Output the (X, Y) coordinate of the center of the cell containing the given text.  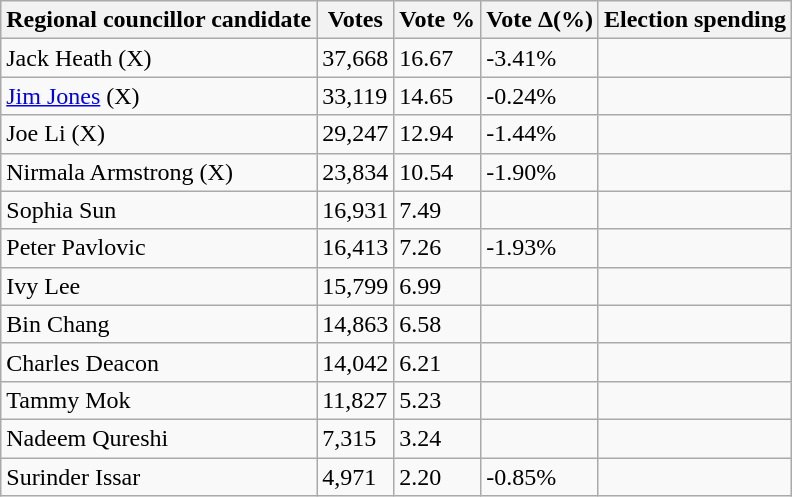
33,119 (356, 96)
16.67 (438, 58)
7.26 (438, 248)
15,799 (356, 286)
7.49 (438, 210)
Nadeem Qureshi (159, 438)
6.99 (438, 286)
14,863 (356, 324)
-1.93% (540, 248)
23,834 (356, 172)
5.23 (438, 400)
Nirmala Armstrong (X) (159, 172)
-1.90% (540, 172)
4,971 (356, 477)
Vote % (438, 20)
11,827 (356, 400)
Joe Li (X) (159, 134)
29,247 (356, 134)
6.21 (438, 362)
Votes (356, 20)
3.24 (438, 438)
6.58 (438, 324)
10.54 (438, 172)
Charles Deacon (159, 362)
Jim Jones (X) (159, 96)
14.65 (438, 96)
Ivy Lee (159, 286)
37,668 (356, 58)
-0.24% (540, 96)
Surinder Issar (159, 477)
14,042 (356, 362)
16,931 (356, 210)
Bin Chang (159, 324)
Vote Δ(%) (540, 20)
Jack Heath (X) (159, 58)
-0.85% (540, 477)
7,315 (356, 438)
Sophia Sun (159, 210)
2.20 (438, 477)
16,413 (356, 248)
Election spending (694, 20)
-3.41% (540, 58)
12.94 (438, 134)
Peter Pavlovic (159, 248)
Tammy Mok (159, 400)
Regional councillor candidate (159, 20)
-1.44% (540, 134)
